Output the [X, Y] coordinate of the center of the cell containing the given text.  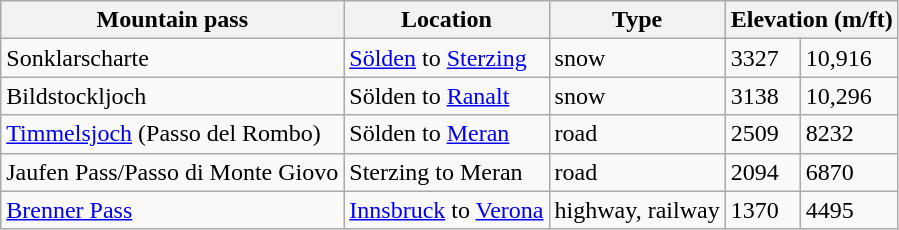
Jaufen Pass/Passo di Monte Giovo [172, 172]
Sonklarscharte [172, 58]
10,916 [849, 58]
Timmelsjoch (Passo del Rombo) [172, 134]
2509 [762, 134]
1370 [762, 210]
Sölden to Sterzing [446, 58]
Sölden to Meran [446, 134]
Mountain pass [172, 20]
Brenner Pass [172, 210]
Location [446, 20]
8232 [849, 134]
10,296 [849, 96]
Type [637, 20]
Elevation (m/ft) [812, 20]
Innsbruck to Verona [446, 210]
6870 [849, 172]
3138 [762, 96]
4495 [849, 210]
highway, railway [637, 210]
Bildstockljoch [172, 96]
Sölden to Ranalt [446, 96]
Sterzing to Meran [446, 172]
2094 [762, 172]
3327 [762, 58]
